Identify which cell holds the provided text, then report its [x, y] central coordinate. 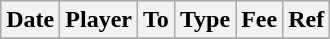
Type [204, 20]
Fee [260, 20]
Player [99, 20]
Date [30, 20]
Ref [306, 20]
To [156, 20]
